For the text-containing cell, return its midpoint in (X, Y) coordinate format. 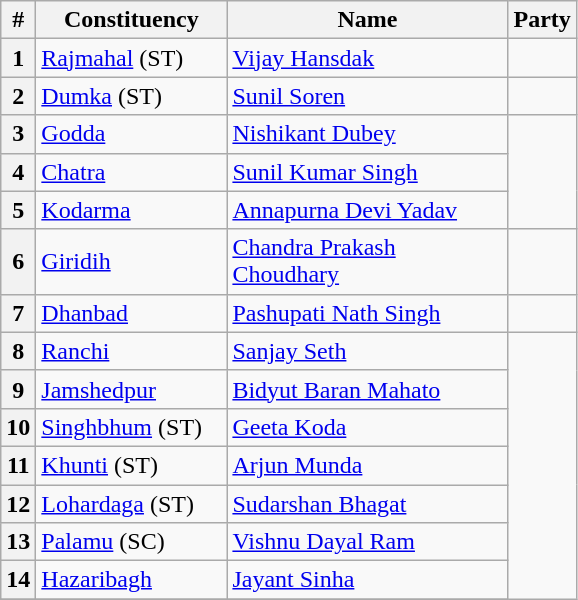
Ranchi (132, 351)
Geeta Koda (368, 427)
11 (18, 465)
2 (18, 96)
Hazaribagh (132, 580)
Arjun Munda (368, 465)
Dhanbad (132, 313)
Rajmahal (ST) (132, 58)
13 (18, 542)
1 (18, 58)
12 (18, 503)
Dumka (ST) (132, 96)
# (18, 20)
3 (18, 134)
Khunti (ST) (132, 465)
6 (18, 262)
14 (18, 580)
Chatra (132, 172)
5 (18, 210)
Sanjay Seth (368, 351)
Nishikant Dubey (368, 134)
7 (18, 313)
Lohardaga (ST) (132, 503)
Kodarma (132, 210)
Jayant Sinha (368, 580)
Sunil Soren (368, 96)
Sunil Kumar Singh (368, 172)
9 (18, 389)
Vishnu Dayal Ram (368, 542)
Annapurna Devi Yadav (368, 210)
Bidyut Baran Mahato (368, 389)
Godda (132, 134)
Constituency (132, 20)
Chandra Prakash Choudhary (368, 262)
Sudarshan Bhagat (368, 503)
Pashupati Nath Singh (368, 313)
Party (542, 20)
4 (18, 172)
Vijay Hansdak (368, 58)
Name (368, 20)
Giridih (132, 262)
10 (18, 427)
Jamshedpur (132, 389)
Singhbhum (ST) (132, 427)
Palamu (SC) (132, 542)
8 (18, 351)
